Determine the (X, Y) coordinate at the center of the cell enclosing the given text.  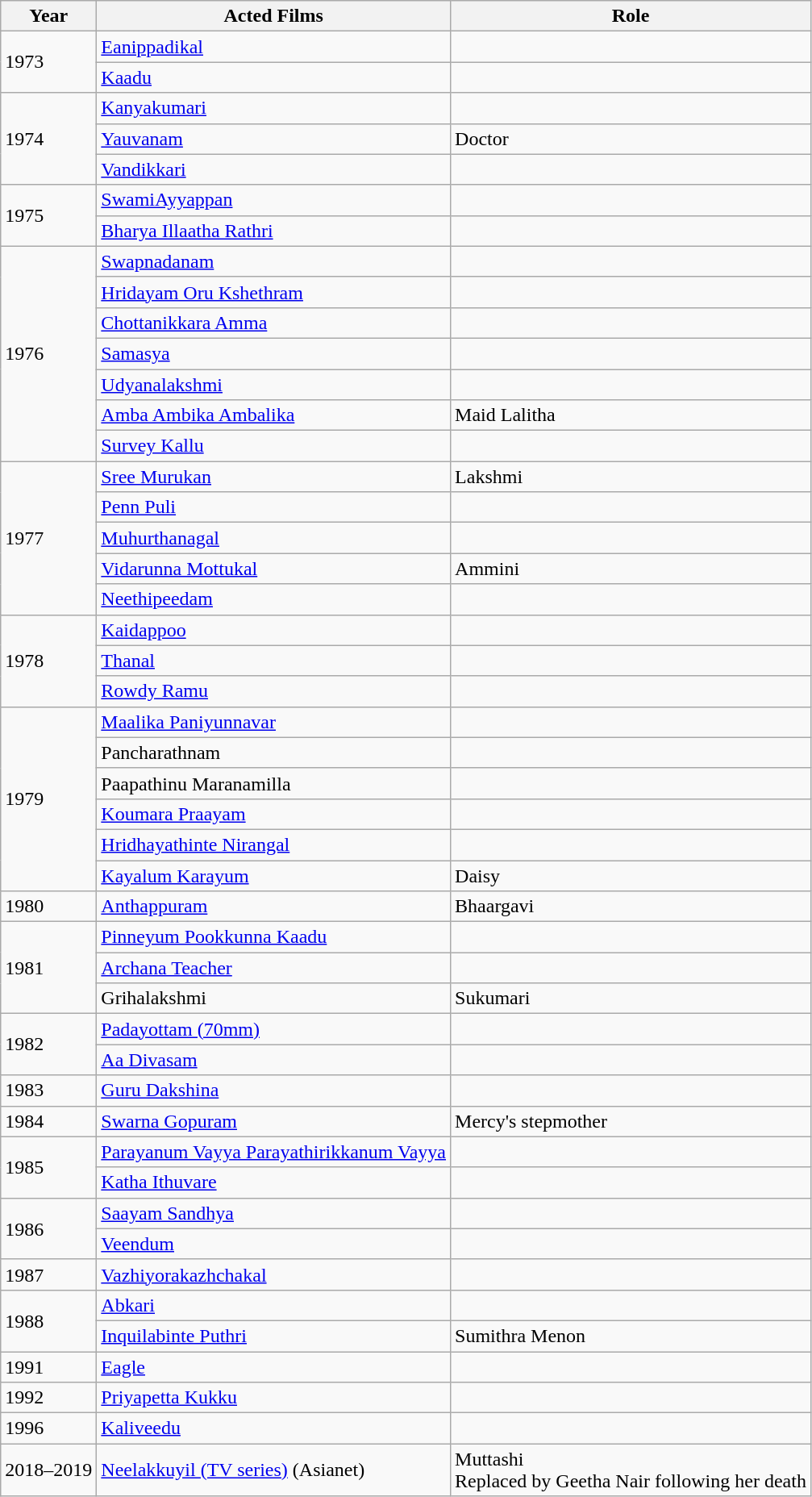
Bharya Illaatha Rathri (274, 231)
Hridhayathinte Nirangal (274, 844)
Thanal (274, 661)
1975 (48, 215)
Kayalum Karayum (274, 875)
1973 (48, 62)
2018–2019 (48, 1470)
Eanippadikal (274, 47)
Acted Films (274, 16)
Parayanum Vayya Parayathirikkanum Vayya (274, 1152)
Daisy (631, 875)
Muhurthanagal (274, 538)
Neelakkuyil (TV series) (Asianet) (274, 1470)
Mercy's stepmother (631, 1121)
Koumara Praayam (274, 814)
Rowdy Ramu (274, 691)
1983 (48, 1090)
Kaidappoo (274, 630)
1988 (48, 1320)
Year (48, 16)
1992 (48, 1398)
1984 (48, 1121)
Padayottam (70mm) (274, 1029)
1977 (48, 538)
Kaliveedu (274, 1428)
Sree Murukan (274, 477)
Sukumari (631, 999)
Abkari (274, 1305)
Ammini (631, 569)
1991 (48, 1367)
1985 (48, 1167)
Sumithra Menon (631, 1336)
Samasya (274, 353)
Eagle (274, 1367)
Role (631, 16)
Paapathinu Maranamilla (274, 783)
Guru Dakshina (274, 1090)
Pinneyum Pookkunna Kaadu (274, 937)
Swarna Gopuram (274, 1121)
SwamiAyyappan (274, 200)
1978 (48, 661)
Pancharathnam (274, 753)
MuttashiReplaced by Geetha Nair following her death (631, 1470)
1979 (48, 799)
Lakshmi (631, 477)
Katha Ithuvare (274, 1182)
Veendum (274, 1244)
Vazhiyorakazhchakal (274, 1274)
Saayam Sandhya (274, 1213)
Priyapetta Kukku (274, 1398)
1981 (48, 968)
Grihalakshmi (274, 999)
1987 (48, 1274)
1976 (48, 353)
Survey Kallu (274, 446)
Vidarunna Mottukal (274, 569)
Amba Ambika Ambalika (274, 415)
Swapnadanam (274, 261)
Archana Teacher (274, 968)
1996 (48, 1428)
Neethipeedam (274, 599)
Penn Puli (274, 507)
Kanyakumari (274, 108)
1982 (48, 1045)
Udyanalakshmi (274, 385)
Yauvanam (274, 139)
Vandikkari (274, 169)
Bhaargavi (631, 907)
1980 (48, 907)
Doctor (631, 139)
Aa Divasam (274, 1060)
Kaadu (274, 77)
Maalika Paniyunnavar (274, 722)
1974 (48, 139)
1986 (48, 1228)
Inquilabinte Puthri (274, 1336)
Maid Lalitha (631, 415)
Chottanikkara Amma (274, 323)
Hridayam Oru Kshethram (274, 292)
Anthappuram (274, 907)
